Locate the cell with the specified text and output its (X, Y) center coordinate. 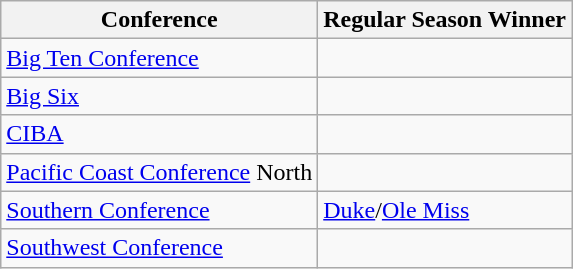
Pacific Coast Conference North (160, 172)
Regular Season Winner (445, 20)
CIBA (160, 134)
Conference (160, 20)
Southern Conference (160, 210)
Big Ten Conference (160, 58)
Big Six (160, 96)
Duke/Ole Miss (445, 210)
Southwest Conference (160, 248)
